Search for the cell housing the specified text and yield its (X, Y) center coordinate. 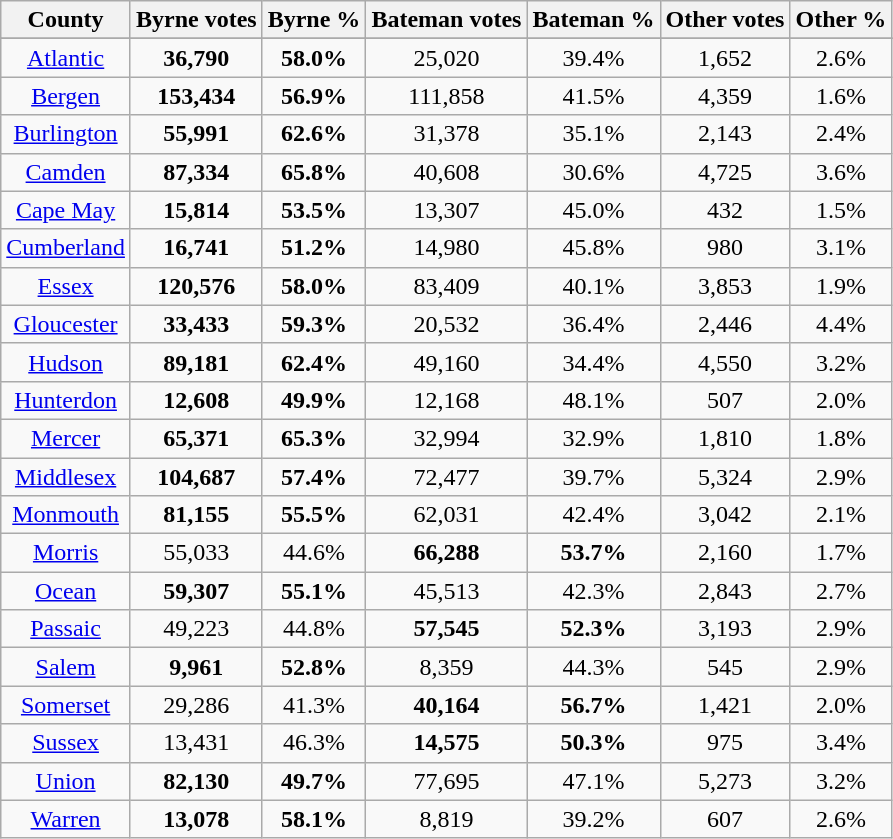
32.9% (594, 438)
Burlington (66, 134)
Hudson (66, 362)
13,307 (446, 210)
Morris (66, 553)
153,434 (196, 96)
51.2% (314, 248)
44.8% (314, 629)
County (66, 20)
42.3% (594, 591)
59,307 (196, 591)
62.4% (314, 362)
48.1% (594, 400)
Other votes (725, 20)
13,078 (196, 819)
39.7% (594, 477)
975 (725, 743)
2,160 (725, 553)
15,814 (196, 210)
65.8% (314, 172)
1.5% (841, 210)
83,409 (446, 286)
59.3% (314, 324)
32,994 (446, 438)
1.8% (841, 438)
432 (725, 210)
57.4% (314, 477)
29,286 (196, 705)
87,334 (196, 172)
Union (66, 781)
4.4% (841, 324)
Passaic (66, 629)
12,608 (196, 400)
36.4% (594, 324)
2,143 (725, 134)
14,980 (446, 248)
57,545 (446, 629)
9,961 (196, 667)
Bergen (66, 96)
31,378 (446, 134)
55.5% (314, 515)
72,477 (446, 477)
47.1% (594, 781)
980 (725, 248)
104,687 (196, 477)
111,858 (446, 96)
58.1% (314, 819)
56.7% (594, 705)
46.3% (314, 743)
1,810 (725, 438)
545 (725, 667)
49,160 (446, 362)
Essex (66, 286)
1,421 (725, 705)
Gloucester (66, 324)
3.6% (841, 172)
52.3% (594, 629)
2,843 (725, 591)
3,042 (725, 515)
81,155 (196, 515)
Salem (66, 667)
1.9% (841, 286)
42.4% (594, 515)
45,513 (446, 591)
Camden (66, 172)
45.0% (594, 210)
Warren (66, 819)
8,819 (446, 819)
1,652 (725, 58)
40,164 (446, 705)
36,790 (196, 58)
52.8% (314, 667)
35.1% (594, 134)
49.7% (314, 781)
65,371 (196, 438)
33,433 (196, 324)
3,193 (725, 629)
Somerset (66, 705)
45.8% (594, 248)
2.7% (841, 591)
Cumberland (66, 248)
44.6% (314, 553)
44.3% (594, 667)
Sussex (66, 743)
66,288 (446, 553)
Atlantic (66, 58)
41.5% (594, 96)
62.6% (314, 134)
Other % (841, 20)
41.3% (314, 705)
14,575 (446, 743)
16,741 (196, 248)
55.1% (314, 591)
65.3% (314, 438)
2.1% (841, 515)
Bateman votes (446, 20)
34.4% (594, 362)
55,991 (196, 134)
3.4% (841, 743)
Bateman % (594, 20)
1.6% (841, 96)
3.1% (841, 248)
Hunterdon (66, 400)
39.2% (594, 819)
40,608 (446, 172)
53.5% (314, 210)
82,130 (196, 781)
62,031 (446, 515)
3,853 (725, 286)
39.4% (594, 58)
5,324 (725, 477)
20,532 (446, 324)
2.4% (841, 134)
53.7% (594, 553)
40.1% (594, 286)
Byrne % (314, 20)
507 (725, 400)
12,168 (446, 400)
Byrne votes (196, 20)
5,273 (725, 781)
Ocean (66, 591)
4,359 (725, 96)
Cape May (66, 210)
25,020 (446, 58)
2,446 (725, 324)
77,695 (446, 781)
Monmouth (66, 515)
1.7% (841, 553)
4,550 (725, 362)
120,576 (196, 286)
55,033 (196, 553)
30.6% (594, 172)
56.9% (314, 96)
Mercer (66, 438)
50.3% (594, 743)
13,431 (196, 743)
89,181 (196, 362)
49.9% (314, 400)
Middlesex (66, 477)
4,725 (725, 172)
8,359 (446, 667)
607 (725, 819)
49,223 (196, 629)
